Output the [X, Y] coordinate of the center of the cell containing the given text.  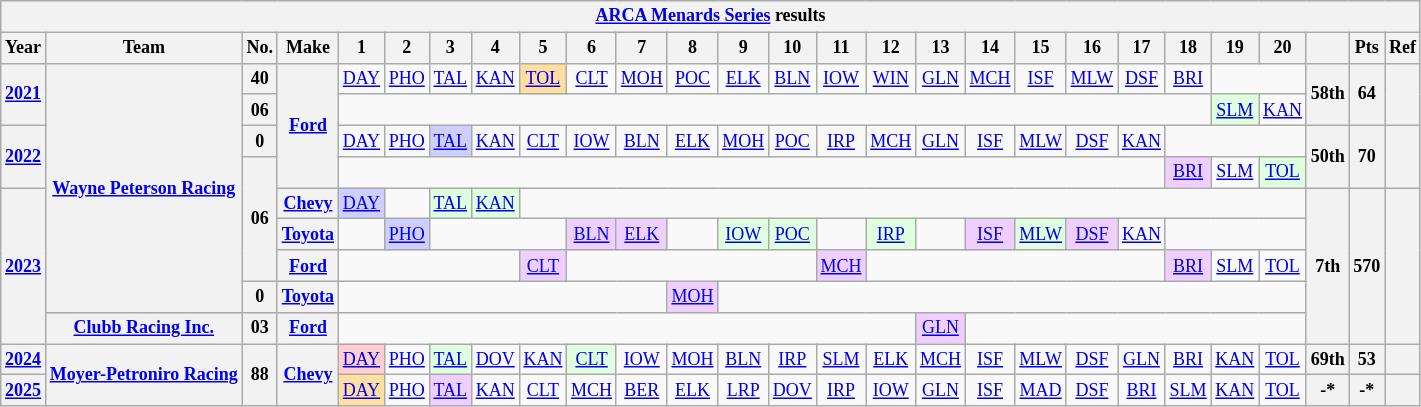
Clubb Racing Inc. [144, 328]
LRP [744, 390]
WIN [891, 78]
64 [1367, 94]
53 [1367, 360]
40 [260, 78]
88 [260, 375]
Wayne Peterson Racing [144, 188]
Pts [1367, 48]
69th [1328, 360]
BER [642, 390]
7 [642, 48]
13 [941, 48]
ARCA Menards Series results [711, 16]
15 [1040, 48]
5 [543, 48]
18 [1188, 48]
03 [260, 328]
20 [1283, 48]
1 [361, 48]
2 [406, 48]
11 [841, 48]
570 [1367, 266]
16 [1092, 48]
3 [450, 48]
19 [1235, 48]
2025 [24, 390]
No. [260, 48]
10 [793, 48]
2021 [24, 94]
8 [692, 48]
14 [990, 48]
Year [24, 48]
58th [1328, 94]
9 [744, 48]
50th [1328, 156]
Make [308, 48]
2022 [24, 156]
17 [1142, 48]
Team [144, 48]
7th [1328, 266]
70 [1367, 156]
Ref [1403, 48]
Moyer-Petroniro Racing [144, 375]
2024 [24, 360]
4 [495, 48]
2023 [24, 266]
MAD [1040, 390]
12 [891, 48]
6 [592, 48]
